Search for the cell housing the specified text and yield its [X, Y] center coordinate. 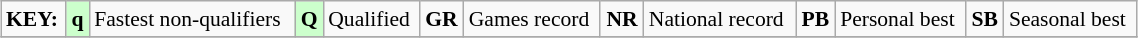
GR [442, 19]
NR [622, 19]
National record [720, 19]
SB [985, 19]
Fastest non-qualifiers [192, 19]
PB [816, 19]
KEY: [34, 19]
Personal best [900, 19]
Games record [532, 19]
Seasonal best [1070, 19]
Q [309, 19]
Qualified [371, 19]
q [78, 19]
